Provide the [x, y] coordinate of the cell's center where the given text is located.  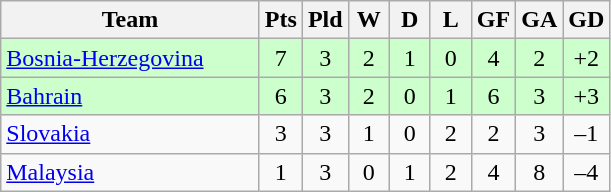
7 [280, 58]
GA [540, 20]
–1 [586, 134]
Bahrain [130, 96]
Team [130, 20]
W [368, 20]
Slovakia [130, 134]
Pts [280, 20]
L [450, 20]
Pld [325, 20]
8 [540, 172]
GF [493, 20]
GD [586, 20]
–4 [586, 172]
Bosnia-Herzegovina [130, 58]
+3 [586, 96]
D [410, 20]
Malaysia [130, 172]
+2 [586, 58]
